From the cell containing the given text, extract its center point as [X, Y] coordinate. 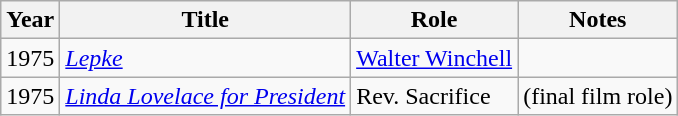
(final film role) [598, 96]
Lepke [206, 58]
Year [30, 20]
Rev. Sacrifice [434, 96]
Linda Lovelace for President [206, 96]
Role [434, 20]
Title [206, 20]
Walter Winchell [434, 58]
Notes [598, 20]
